Output the [X, Y] coordinate of the center of the cell containing the given text.  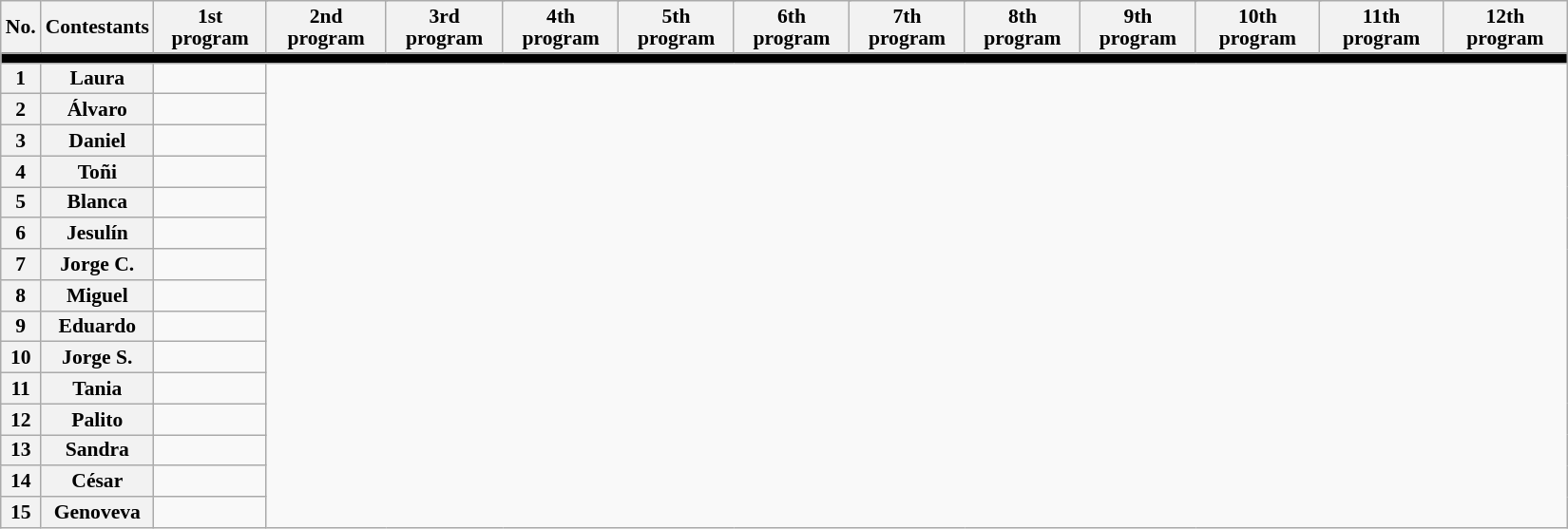
9th program [1138, 27]
1 [21, 78]
Miguel [97, 296]
César [97, 482]
9 [21, 327]
Daniel [97, 141]
Toñi [97, 171]
3rd program [445, 27]
11 [21, 389]
14 [21, 482]
10 [21, 357]
Sandra [97, 450]
Blanca [97, 203]
7 [21, 264]
15 [21, 513]
No. [21, 27]
11th program [1382, 27]
Laura [97, 78]
12 [21, 420]
2 [21, 110]
6th program [791, 27]
1st program [210, 27]
Álvaro [97, 110]
Jesulín [97, 234]
5th program [677, 27]
3 [21, 141]
Contestants [97, 27]
7th program [907, 27]
8 [21, 296]
5 [21, 203]
Tania [97, 389]
2nd program [326, 27]
6 [21, 234]
12th program [1505, 27]
Jorge S. [97, 357]
Palito [97, 420]
4th program [561, 27]
Genoveva [97, 513]
8th program [1023, 27]
Eduardo [97, 327]
13 [21, 450]
10th program [1258, 27]
4 [21, 171]
Jorge C. [97, 264]
